Extract the [x, y] coordinate from the center of the cell holding the provided text.  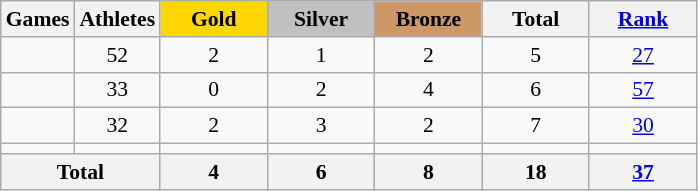
Gold [214, 19]
1 [320, 55]
37 [642, 172]
Games [38, 19]
30 [642, 126]
57 [642, 90]
33 [117, 90]
27 [642, 55]
Athletes [117, 19]
52 [117, 55]
0 [214, 90]
5 [536, 55]
18 [536, 172]
Silver [320, 19]
8 [428, 172]
Bronze [428, 19]
7 [536, 126]
32 [117, 126]
Rank [642, 19]
3 [320, 126]
